Find where the given text appears and provide that cell's center as (x, y) coordinate. 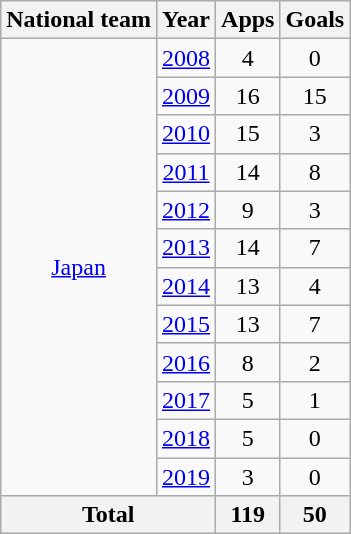
2016 (186, 362)
2009 (186, 96)
2018 (186, 438)
9 (248, 210)
2 (315, 362)
Goals (315, 20)
2015 (186, 324)
Apps (248, 20)
Total (108, 515)
2008 (186, 58)
50 (315, 515)
1 (315, 400)
Year (186, 20)
2011 (186, 172)
2010 (186, 134)
119 (248, 515)
Japan (79, 268)
2017 (186, 400)
2014 (186, 286)
2019 (186, 477)
National team (79, 20)
2012 (186, 210)
2013 (186, 248)
16 (248, 96)
